Provide the [x, y] coordinate of the cell's center where the given text is located.  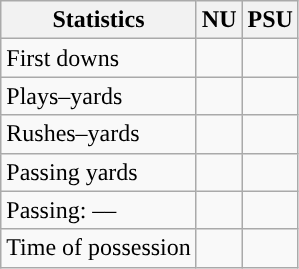
PSU [270, 20]
First downs [99, 58]
NU [219, 20]
Passing yards [99, 172]
Rushes–yards [99, 134]
Time of possession [99, 248]
Plays–yards [99, 96]
Passing: –– [99, 210]
Statistics [99, 20]
